Determine the (x, y) coordinate at the center of the cell enclosing the given text.  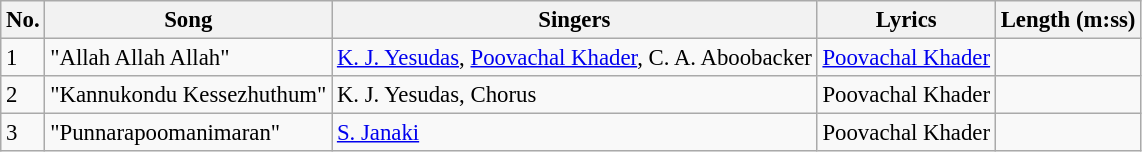
No. (23, 20)
"Kannukondu Kessezhuthum" (188, 95)
3 (23, 133)
Singers (575, 20)
Length (m:ss) (1068, 20)
2 (23, 95)
Song (188, 20)
1 (23, 58)
Lyrics (906, 20)
K. J. Yesudas, Chorus (575, 95)
S. Janaki (575, 133)
"Allah Allah Allah" (188, 58)
K. J. Yesudas, Poovachal Khader, C. A. Aboobacker (575, 58)
"Punnarapoomanimaran" (188, 133)
